Pinpoint the cell where the given text exists, returning its (x, y) midpoint coordinate. 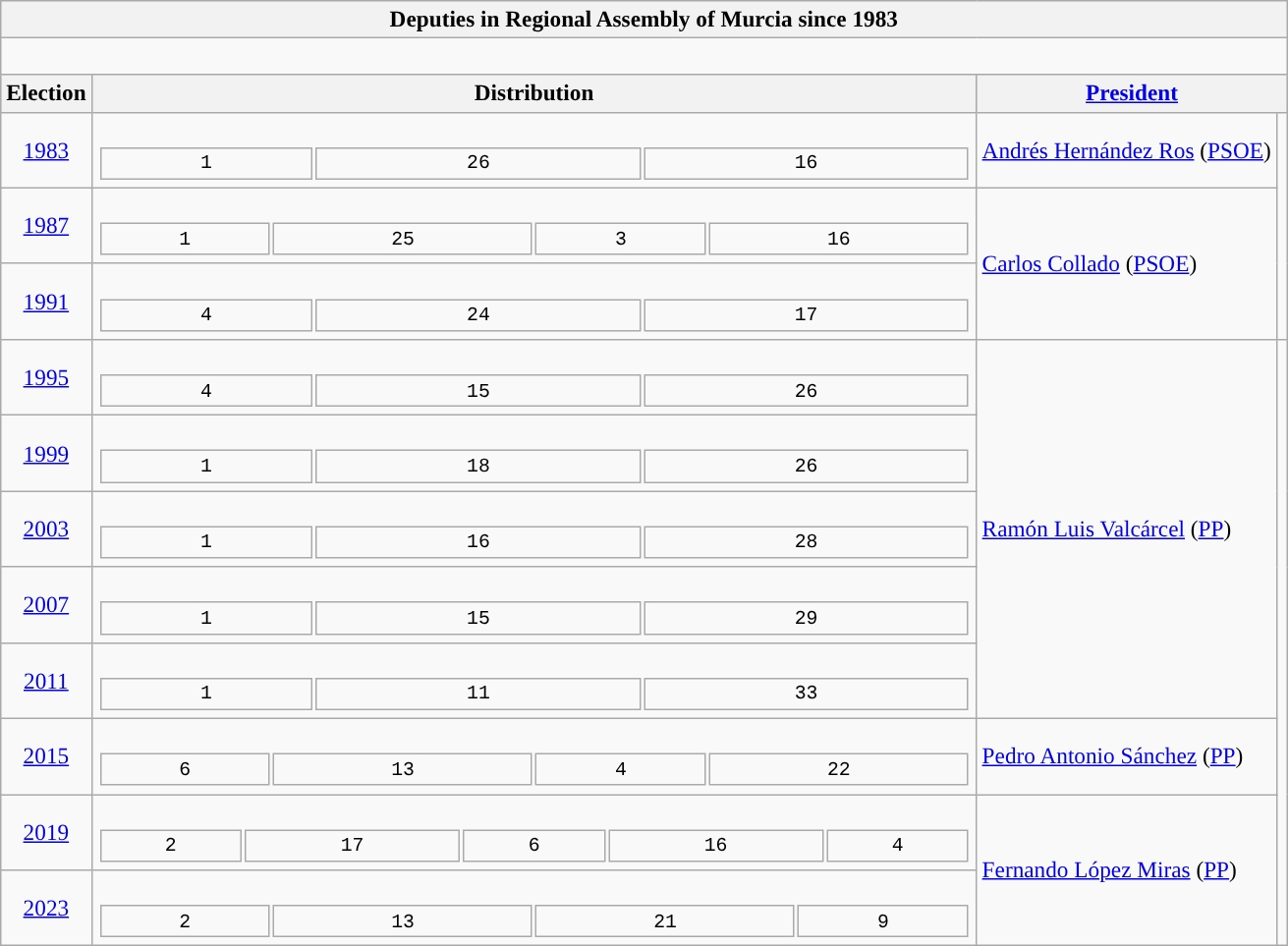
1987 (46, 226)
33 (806, 694)
22 (839, 768)
2007 (46, 605)
29 (806, 617)
Fernando López Miras (PP) (1126, 869)
President (1132, 93)
1 16 28 (534, 529)
4 24 17 (534, 301)
1999 (46, 452)
2003 (46, 529)
Pedro Antonio Sánchez (PP) (1126, 756)
9 (883, 921)
Andrés Hernández Ros (PSOE) (1126, 149)
1983 (46, 149)
28 (806, 542)
2 13 21 9 (534, 908)
Deputies in Regional Assembly of Murcia since 1983 (644, 19)
2011 (46, 680)
25 (403, 238)
2015 (46, 756)
2 17 6 16 4 (534, 831)
1995 (46, 377)
1 25 3 16 (534, 226)
Distribution (534, 93)
1991 (46, 301)
1 26 16 (534, 149)
6 13 4 22 (534, 756)
Ramón Luis Valcárcel (PP) (1126, 529)
2023 (46, 908)
2019 (46, 831)
11 (479, 694)
4 15 26 (534, 377)
21 (665, 921)
Carlos Collado (PSOE) (1126, 263)
24 (479, 314)
1 18 26 (534, 452)
1 15 29 (534, 605)
3 (621, 238)
1 11 33 (534, 680)
Election (46, 93)
18 (479, 466)
